For the text-containing cell, return its midpoint in [X, Y] coordinate format. 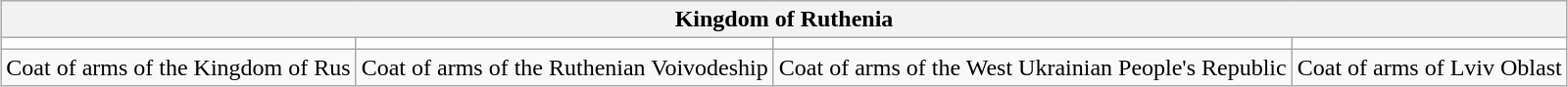
Kingdom of Ruthenia [784, 20]
Coat of arms of Lviv Oblast [1429, 67]
Coat of arms of the West Ukrainian People's Republic [1033, 67]
Coat of arms of the Kingdom of Rus [178, 67]
Coat of arms of the Ruthenian Voivodeship [564, 67]
